Scan for the cell matching the given text and deliver its [x, y] coordinate at center. 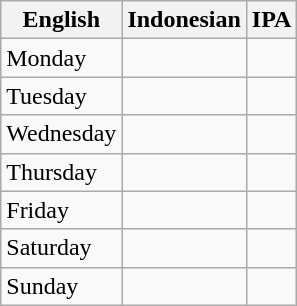
Monday [62, 58]
English [62, 20]
Thursday [62, 172]
Sunday [62, 286]
Friday [62, 210]
Saturday [62, 248]
Wednesday [62, 134]
Indonesian [184, 20]
IPA [272, 20]
Tuesday [62, 96]
